Locate the cell with the specified text and output its [x, y] center coordinate. 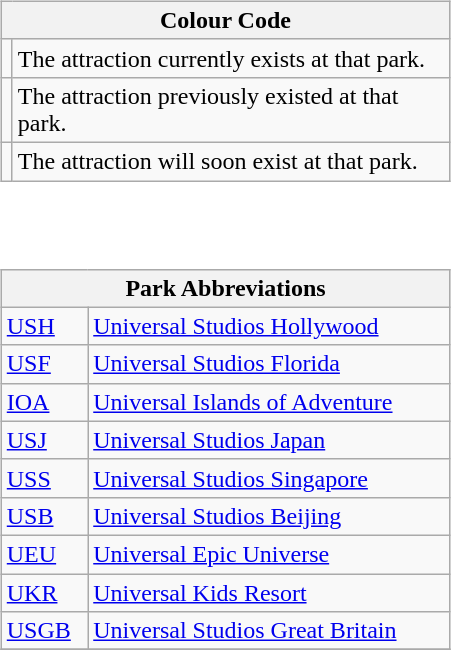
Universal Studios Singapore [269, 478]
Universal Studios Beijing [269, 516]
Universal Studios Florida [269, 364]
Universal Studios Hollywood [269, 326]
USS [44, 478]
USF [44, 364]
USB [44, 516]
The attraction currently exists at that park. [230, 58]
USJ [44, 440]
Universal Studios Japan [269, 440]
Park Abbreviations [225, 288]
UEU [44, 554]
USH [44, 326]
Colour Code [225, 20]
UKR [44, 593]
Universal Studios Great Britain [269, 631]
The attraction previously existed at that park. [230, 110]
The attraction will soon exist at that park. [230, 161]
Universal Kids Resort [269, 593]
Universal Epic Universe [269, 554]
Universal Islands of Adventure [269, 402]
IOA [44, 402]
USGB [44, 631]
